Return the (x, y) coordinate for the center point of the cell that contains the specified text.  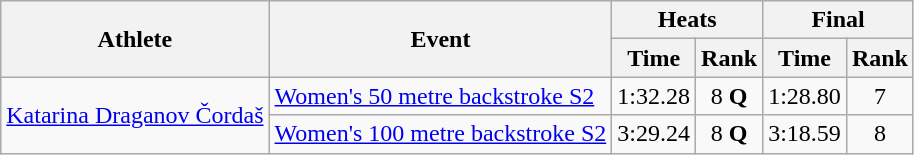
7 (880, 96)
1:32.28 (654, 96)
Final (838, 20)
Athlete (135, 39)
8 (880, 134)
3:18.59 (805, 134)
Katarina Draganov Čordaš (135, 115)
Women's 50 metre backstroke S2 (440, 96)
Event (440, 39)
Heats (688, 20)
3:29.24 (654, 134)
1:28.80 (805, 96)
Women's 100 metre backstroke S2 (440, 134)
